Pinpoint the cell where the given text exists, returning its [x, y] midpoint coordinate. 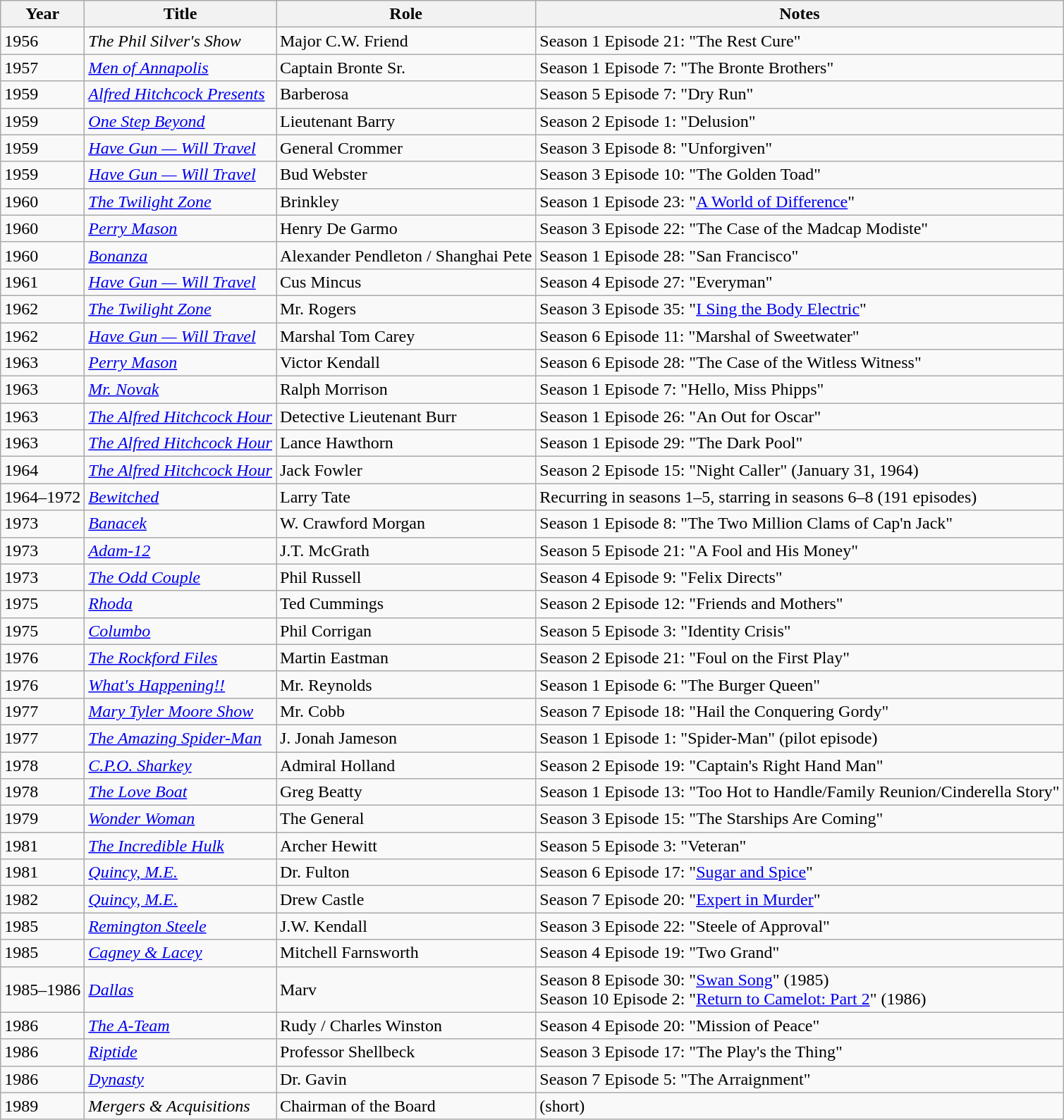
Barberosa [406, 94]
Bewitched [181, 497]
Season 7 Episode 5: "The Arraignment" [800, 1079]
Season 5 Episode 21: "A Fool and His Money" [800, 550]
1956 [42, 41]
Mr. Rogers [406, 309]
Wonder Woman [181, 819]
Title [181, 14]
1989 [42, 1106]
Season 6 Episode 17: "Sugar and Spice" [800, 873]
Ted Cummings [406, 604]
Cus Mincus [406, 282]
Brinkley [406, 202]
Bonanza [181, 255]
Dr. Fulton [406, 873]
Remington Steele [181, 926]
Role [406, 14]
The Amazing Spider-Man [181, 738]
Season 2 Episode 12: "Friends and Mothers" [800, 604]
General Crommer [406, 148]
Season 1 Episode 7: "Hello, Miss Phipps" [800, 390]
Cagney & Lacey [181, 953]
Mergers & Acquisitions [181, 1106]
The Rockford Files [181, 658]
Season 4 Episode 9: "Felix Directs" [800, 577]
Rudy / Charles Winston [406, 1026]
C.P.O. Sharkey [181, 765]
Season 3 Episode 35: "I Sing the Body Electric" [800, 309]
Season 4 Episode 20: "Mission of Peace" [800, 1026]
Rhoda [181, 604]
The Odd Couple [181, 577]
Admiral Holland [406, 765]
Phil Corrigan [406, 631]
Men of Annapolis [181, 68]
Season 3 Episode 8: "Unforgiven" [800, 148]
Mitchell Farnsworth [406, 953]
Season 7 Episode 18: "Hail the Conquering Gordy" [800, 711]
J.T. McGrath [406, 550]
1964 [42, 470]
Season 2 Episode 15: "Night Caller" (January 31, 1964) [800, 470]
Mr. Novak [181, 390]
Season 4 Episode 19: "Two Grand" [800, 953]
1961 [42, 282]
Martin Eastman [406, 658]
Mr. Reynolds [406, 684]
Jack Fowler [406, 470]
Alfred Hitchcock Presents [181, 94]
The Phil Silver's Show [181, 41]
Phil Russell [406, 577]
One Step Beyond [181, 121]
Season 3 Episode 15: "The Starships Are Coming" [800, 819]
Season 8 Episode 30: "Swan Song" (1985)Season 10 Episode 2: "Return to Camelot: Part 2" (1986) [800, 990]
1985–1986 [42, 990]
The General [406, 819]
Season 2 Episode 21: "Foul on the First Play" [800, 658]
Season 1 Episode 1: "Spider-Man" (pilot episode) [800, 738]
Marv [406, 990]
Major C.W. Friend [406, 41]
Chairman of the Board [406, 1106]
Season 3 Episode 22: "Steele of Approval" [800, 926]
Dr. Gavin [406, 1079]
Season 1 Episode 21: "The Rest Cure" [800, 41]
Season 3 Episode 22: "The Case of the Madcap Modiste" [800, 228]
Professor Shellbeck [406, 1052]
Drew Castle [406, 899]
Season 7 Episode 20: "Expert in Murder" [800, 899]
Dallas [181, 990]
Adam-12 [181, 550]
1979 [42, 819]
Season 1 Episode 7: "The Bronte Brothers" [800, 68]
Mr. Cobb [406, 711]
Bud Webster [406, 175]
Season 5 Episode 3: "Identity Crisis" [800, 631]
Lance Hawthorn [406, 443]
Dynasty [181, 1079]
Season 4 Episode 27: "Everyman" [800, 282]
(short) [800, 1106]
Season 3 Episode 10: "The Golden Toad" [800, 175]
Season 1 Episode 6: "The Burger Queen" [800, 684]
Season 6 Episode 28: "The Case of the Witless Witness" [800, 363]
Season 1 Episode 23: "A World of Difference" [800, 202]
Larry Tate [406, 497]
Season 5 Episode 7: "Dry Run" [800, 94]
1964–1972 [42, 497]
Season 1 Episode 29: "The Dark Pool" [800, 443]
Season 5 Episode 3: "Veteran" [800, 846]
Detective Lieutenant Burr [406, 417]
J. Jonah Jameson [406, 738]
Season 1 Episode 26: "An Out for Oscar" [800, 417]
Notes [800, 14]
Captain Bronte Sr. [406, 68]
The Incredible Hulk [181, 846]
1982 [42, 899]
Recurring in seasons 1–5, starring in seasons 6–8 (191 episodes) [800, 497]
Riptide [181, 1052]
Season 3 Episode 17: "The Play's the Thing" [800, 1052]
Henry De Garmo [406, 228]
Victor Kendall [406, 363]
Season 1 Episode 28: "San Francisco" [800, 255]
Mary Tyler Moore Show [181, 711]
Columbo [181, 631]
Season 2 Episode 1: "Delusion" [800, 121]
Marshal Tom Carey [406, 336]
Ralph Morrison [406, 390]
Banacek [181, 524]
1957 [42, 68]
Season 2 Episode 19: "Captain's Right Hand Man" [800, 765]
What's Happening!! [181, 684]
J.W. Kendall [406, 926]
Season 1 Episode 8: "The Two Million Clams of Cap'n Jack" [800, 524]
W. Crawford Morgan [406, 524]
Alexander Pendleton / Shanghai Pete [406, 255]
Season 1 Episode 13: "Too Hot to Handle/Family Reunion/Cinderella Story" [800, 792]
Year [42, 14]
The A-Team [181, 1026]
Lieutenant Barry [406, 121]
Season 6 Episode 11: "Marshal of Sweetwater" [800, 336]
The Love Boat [181, 792]
Greg Beatty [406, 792]
Archer Hewitt [406, 846]
